Find where the given text appears and provide that cell's center as [X, Y] coordinate. 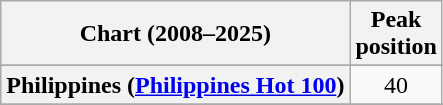
40 [396, 85]
Philippines (Philippines Hot 100) [176, 85]
Chart (2008–2025) [176, 34]
Peakposition [396, 34]
